Pinpoint the cell where the given text exists, returning its [X, Y] midpoint coordinate. 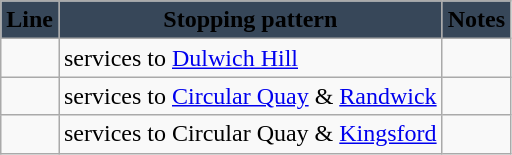
Stopping pattern [250, 20]
Notes [476, 20]
services to Circular Quay & Kingsford [250, 134]
services to Dulwich Hill [250, 58]
services to Circular Quay & Randwick [250, 96]
Line [30, 20]
